Extract the [X, Y] coordinate from the center of the cell holding the provided text.  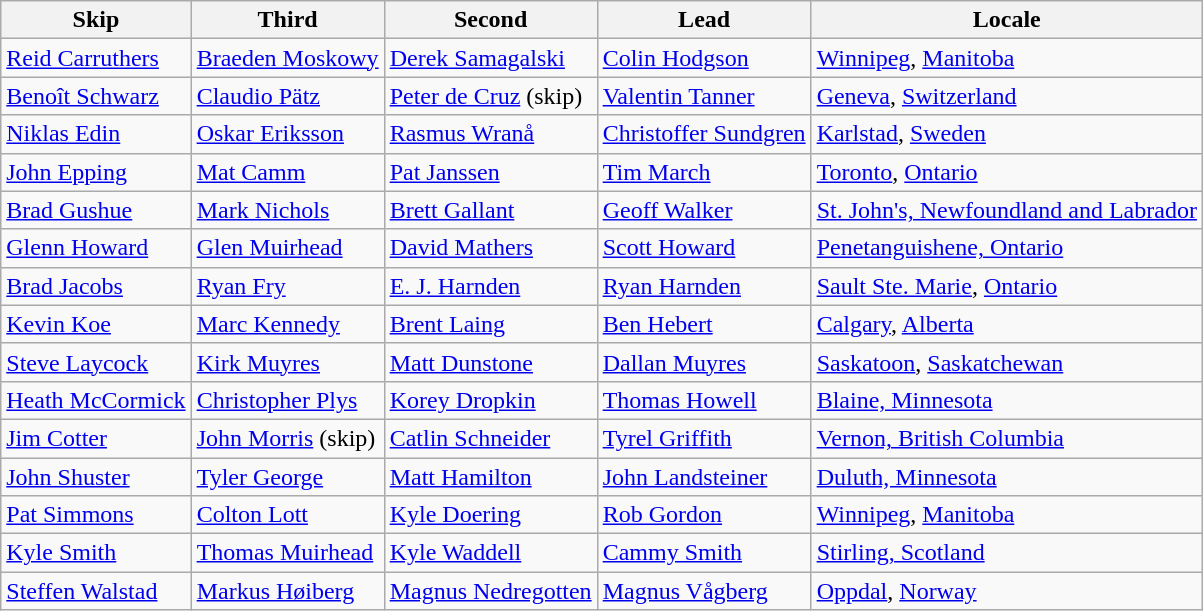
Niklas Edin [96, 134]
Colton Lott [288, 515]
Thomas Howell [704, 400]
Toronto, Ontario [1006, 172]
Derek Samagalski [490, 58]
Lead [704, 20]
Oskar Eriksson [288, 134]
Pat Janssen [490, 172]
Rob Gordon [704, 515]
Kirk Muyres [288, 362]
Benoît Schwarz [96, 96]
Ryan Harnden [704, 286]
Kyle Smith [96, 553]
Pat Simmons [96, 515]
Karlstad, Sweden [1006, 134]
Mat Camm [288, 172]
Claudio Pätz [288, 96]
Ben Hebert [704, 324]
Magnus Vågberg [704, 591]
Vernon, British Columbia [1006, 438]
Cammy Smith [704, 553]
Steve Laycock [96, 362]
Kyle Doering [490, 515]
Marc Kennedy [288, 324]
Valentin Tanner [704, 96]
Tim March [704, 172]
Christopher Plys [288, 400]
Brad Jacobs [96, 286]
Peter de Cruz (skip) [490, 96]
Penetanguishene, Ontario [1006, 248]
Glen Muirhead [288, 248]
Korey Dropkin [490, 400]
Kevin Koe [96, 324]
Kyle Waddell [490, 553]
Heath McCormick [96, 400]
Sault Ste. Marie, Ontario [1006, 286]
Ryan Fry [288, 286]
Blaine, Minnesota [1006, 400]
Jim Cotter [96, 438]
Locale [1006, 20]
Oppdal, Norway [1006, 591]
Tyrel Griffith [704, 438]
Colin Hodgson [704, 58]
Brent Laing [490, 324]
E. J. Harnden [490, 286]
Brad Gushue [96, 210]
Thomas Muirhead [288, 553]
Dallan Muyres [704, 362]
Second [490, 20]
Skip [96, 20]
David Mathers [490, 248]
Scott Howard [704, 248]
Braeden Moskowy [288, 58]
Catlin Schneider [490, 438]
John Epping [96, 172]
Tyler George [288, 477]
Magnus Nedregotten [490, 591]
Saskatoon, Saskatchewan [1006, 362]
Reid Carruthers [96, 58]
John Morris (skip) [288, 438]
St. John's, Newfoundland and Labrador [1006, 210]
Glenn Howard [96, 248]
Rasmus Wranå [490, 134]
Stirling, Scotland [1006, 553]
Matt Hamilton [490, 477]
Markus Høiberg [288, 591]
Steffen Walstad [96, 591]
Geoff Walker [704, 210]
Christoffer Sundgren [704, 134]
Third [288, 20]
Geneva, Switzerland [1006, 96]
John Landsteiner [704, 477]
John Shuster [96, 477]
Duluth, Minnesota [1006, 477]
Calgary, Alberta [1006, 324]
Mark Nichols [288, 210]
Matt Dunstone [490, 362]
Brett Gallant [490, 210]
